Return the (x, y) coordinate for the center point of the cell that contains the specified text.  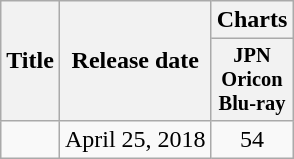
54 (252, 139)
Charts (252, 20)
Release date (135, 61)
JPNOriconBlu-ray (252, 80)
Title (30, 61)
April 25, 2018 (135, 139)
